From the cell containing the given text, extract its center point as (X, Y) coordinate. 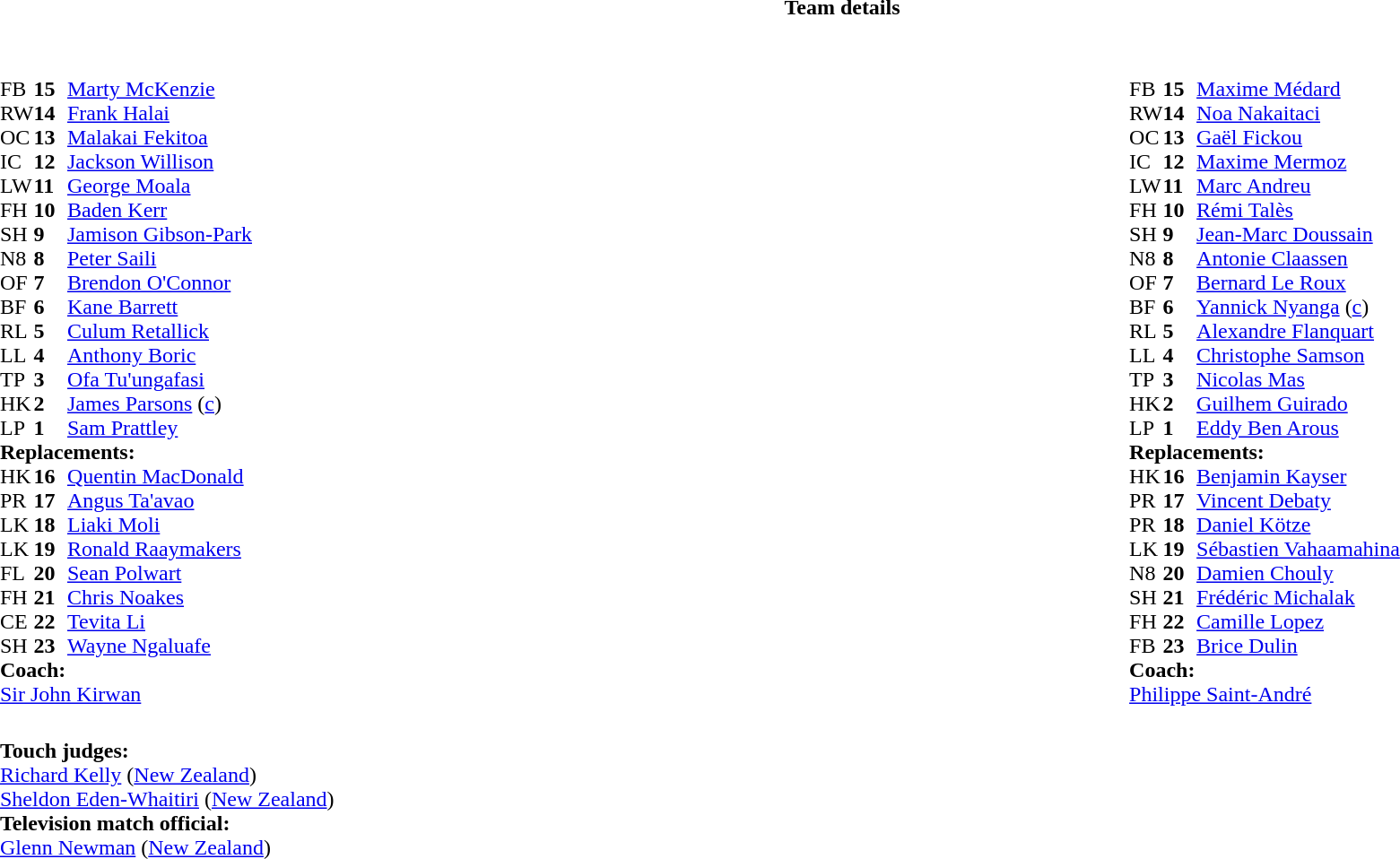
Antonie Claassen (1299, 258)
CE (17, 622)
Jean-Marc Doussain (1299, 235)
Wayne Ngaluafe (160, 646)
Yannick Nyanga (c) (1299, 307)
Marc Andreu (1299, 187)
Sam Prattley (160, 429)
Daniel Kötze (1299, 525)
Eddy Ben Arous (1299, 429)
Quentin MacDonald (160, 477)
Culum Retallick (160, 332)
Christophe Samson (1299, 355)
Guilhem Guirado (1299, 403)
Jackson Willison (160, 161)
Ronald Raaymakers (160, 549)
Marty McKenzie (160, 90)
Frank Halai (160, 113)
Anthony Boric (160, 355)
Sean Polwart (160, 574)
Chris Noakes (160, 597)
George Moala (160, 187)
Sir John Kirwan (126, 694)
Benjamin Kayser (1299, 477)
Sébastien Vahaamahina (1299, 549)
Jamison Gibson-Park (160, 235)
Kane Barrett (160, 307)
Peter Saili (160, 258)
Maxime Médard (1299, 90)
Maxime Mermoz (1299, 161)
Vincent Debaty (1299, 500)
Bernard Le Roux (1299, 283)
Brendon O'Connor (160, 283)
Baden Kerr (160, 210)
Alexandre Flanquart (1299, 332)
Gaël Fickou (1299, 138)
Damien Chouly (1299, 574)
Frédéric Michalak (1299, 597)
Tevita Li (160, 622)
FL (17, 574)
James Parsons (c) (160, 403)
Philippe Saint-André (1265, 694)
Camille Lopez (1299, 622)
Noa Nakaitaci (1299, 113)
Brice Dulin (1299, 646)
Ofa Tu'ungafasi (160, 380)
Liaki Moli (160, 525)
Malakai Fekitoa (160, 138)
Angus Ta'avao (160, 500)
Rémi Talès (1299, 210)
Nicolas Mas (1299, 380)
